Provide the (X, Y) coordinate of the cell's center where the given text is located.  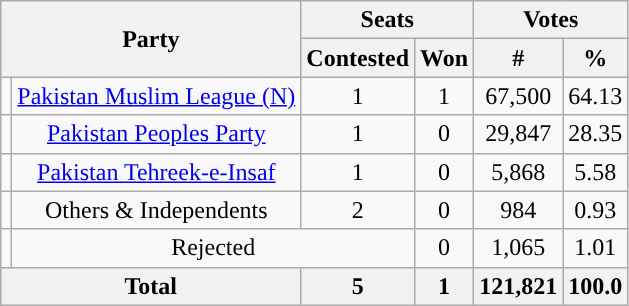
64.13 (596, 96)
5,868 (518, 172)
Pakistan Muslim League (N) (156, 96)
Total (151, 286)
28.35 (596, 134)
67,500 (518, 96)
Won (444, 58)
2 (358, 210)
5 (358, 286)
100.0 (596, 286)
% (596, 58)
Seats (388, 20)
5.58 (596, 172)
1,065 (518, 248)
Rejected (214, 248)
Votes (551, 20)
1.01 (596, 248)
# (518, 58)
121,821 (518, 286)
Party (151, 39)
Contested (358, 58)
Others & Independents (156, 210)
29,847 (518, 134)
984 (518, 210)
Pakistan Tehreek-e-Insaf (156, 172)
0.93 (596, 210)
Pakistan Peoples Party (156, 134)
